Return the [X, Y] coordinate for the center point of the cell that contains the specified text.  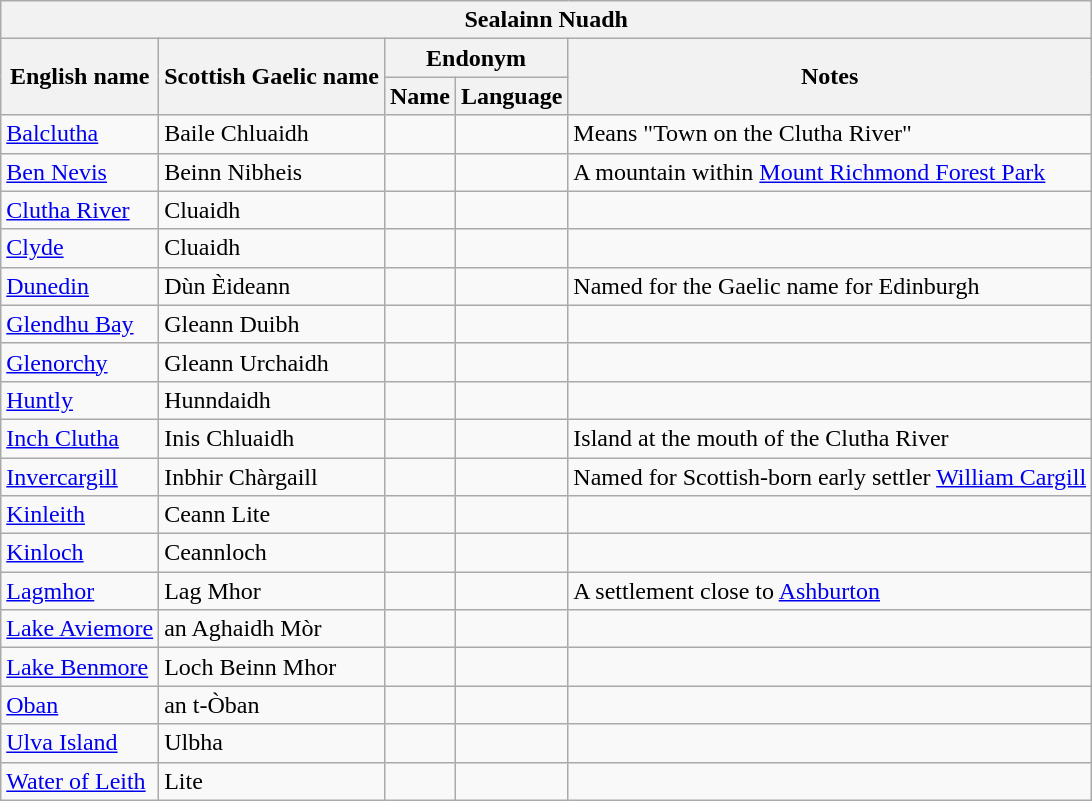
Sealainn Nuadh [546, 20]
Gleann Duibh [272, 324]
Ceannloch [272, 553]
Water of Leith [80, 781]
Ben Nevis [80, 172]
Hunndaidh [272, 400]
A settlement close to Ashburton [830, 591]
Inbhir Chàrgaill [272, 477]
Oban [80, 705]
Kinleith [80, 515]
Ceann Lite [272, 515]
Beinn Nibheis [272, 172]
Inis Chluaidh [272, 438]
Glenorchy [80, 362]
Dunedin [80, 286]
Dùn Èideann [272, 286]
Ulbha [272, 743]
Lag Mhor [272, 591]
Balclutha [80, 134]
Lagmhor [80, 591]
Scottish Gaelic name [272, 77]
Language [511, 96]
A mountain within Mount Richmond Forest Park [830, 172]
Ulva Island [80, 743]
English name [80, 77]
Named for the Gaelic name for Edinburgh [830, 286]
Glendhu Bay [80, 324]
Gleann Urchaidh [272, 362]
Inch Clutha [80, 438]
Clutha River [80, 210]
Endonym [476, 58]
an Aghaidh Mòr [272, 629]
Loch Beinn Mhor [272, 667]
Lite [272, 781]
Huntly [80, 400]
Named for Scottish-born early settler William Cargill [830, 477]
Lake Benmore [80, 667]
Island at the mouth of the Clutha River [830, 438]
an t-Òban [272, 705]
Notes [830, 77]
Lake Aviemore [80, 629]
Clyde [80, 248]
Baile Chluaidh [272, 134]
Kinloch [80, 553]
Name [420, 96]
Means "Town on the Clutha River" [830, 134]
Invercargill [80, 477]
